For the text-containing cell, return its midpoint in (x, y) coordinate format. 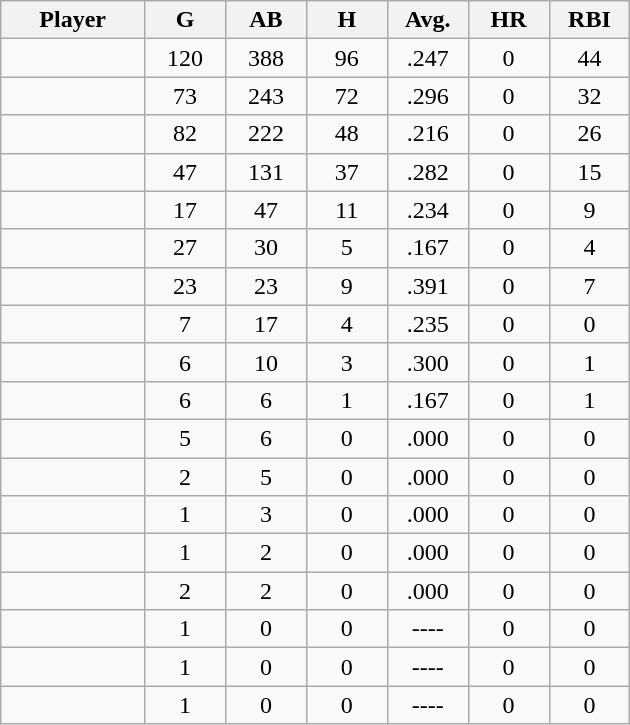
26 (590, 134)
30 (266, 248)
10 (266, 362)
Avg. (428, 20)
15 (590, 172)
120 (186, 58)
G (186, 20)
.235 (428, 324)
.296 (428, 96)
222 (266, 134)
H (346, 20)
Player (73, 20)
96 (346, 58)
.282 (428, 172)
32 (590, 96)
131 (266, 172)
44 (590, 58)
.391 (428, 286)
.300 (428, 362)
AB (266, 20)
37 (346, 172)
243 (266, 96)
82 (186, 134)
73 (186, 96)
388 (266, 58)
48 (346, 134)
72 (346, 96)
.216 (428, 134)
.234 (428, 210)
RBI (590, 20)
27 (186, 248)
HR (508, 20)
11 (346, 210)
.247 (428, 58)
